Capture the cell that displays the provided text and extract its [x, y] central coordinate. 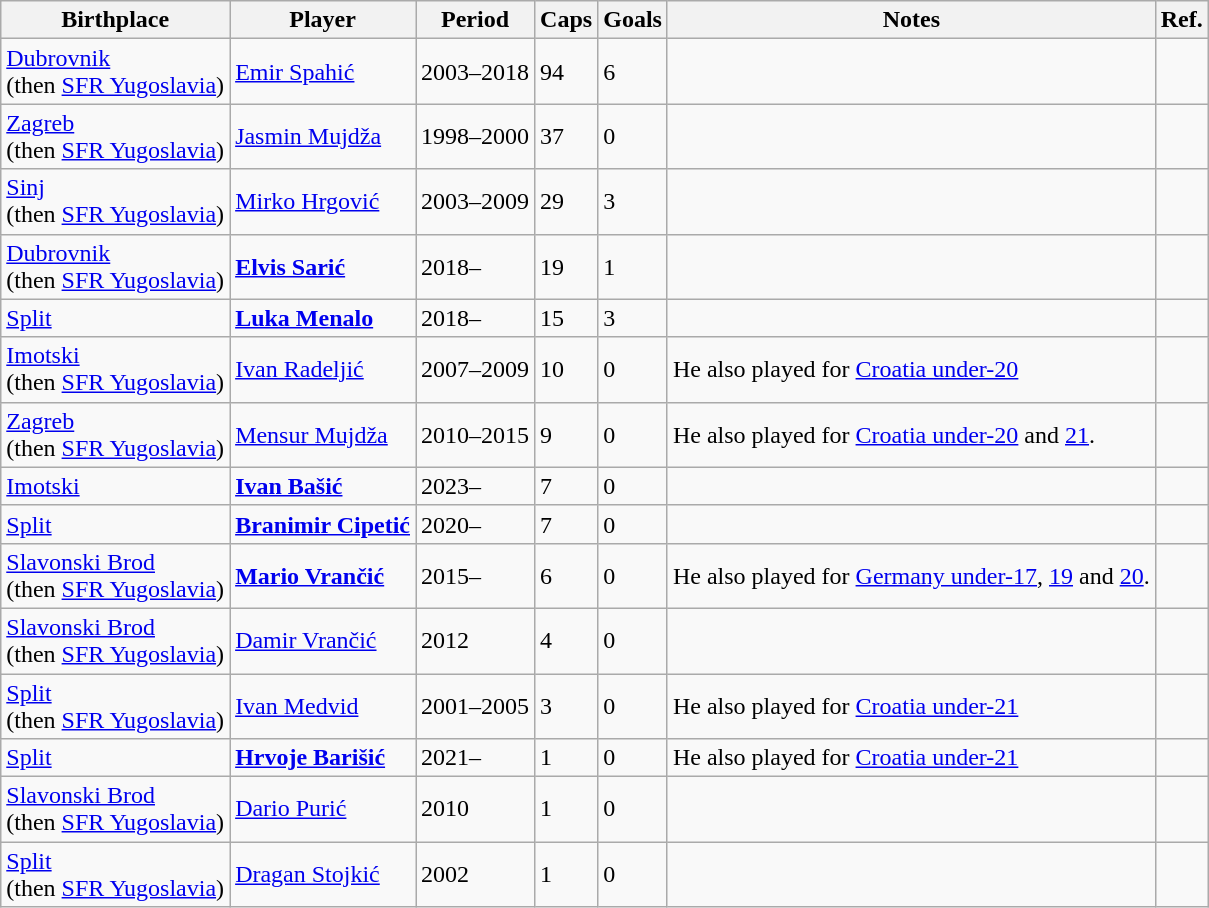
94 [566, 72]
Hrvoje Barišić [323, 758]
2020– [476, 524]
1998–2000 [476, 136]
4 [566, 640]
Ref. [1182, 20]
Notes [911, 20]
2015– [476, 576]
Birthplace [116, 20]
Jasmin Mujdža [323, 136]
2003–2018 [476, 72]
2002 [476, 874]
2023– [476, 486]
Period [476, 20]
37 [566, 136]
Mensur Mujdža [323, 434]
19 [566, 266]
2012 [476, 640]
2007–2009 [476, 370]
Mario Vrančić [323, 576]
He also played for Croatia under-20 [911, 370]
2021– [476, 758]
Elvis Sarić [323, 266]
9 [566, 434]
Damir Vrančić [323, 640]
Imotski [116, 486]
10 [566, 370]
Player [323, 20]
Dario Purić [323, 810]
Goals [633, 20]
Ivan Medvid [323, 706]
29 [566, 202]
He also played for Germany under-17, 19 and 20. [911, 576]
Ivan Bašić [323, 486]
He also played for Croatia under-20 and 21. [911, 434]
Emir Spahić [323, 72]
Luka Menalo [323, 318]
Dragan Stojkić [323, 874]
Branimir Cipetić [323, 524]
2001–2005 [476, 706]
Caps [566, 20]
Ivan Radeljić [323, 370]
Sinj (then SFR Yugoslavia) [116, 202]
Mirko Hrgović [323, 202]
2010 [476, 810]
2003–2009 [476, 202]
15 [566, 318]
Imotski (then SFR Yugoslavia) [116, 370]
2010–2015 [476, 434]
